Capture the cell that displays the provided text and extract its [X, Y] central coordinate. 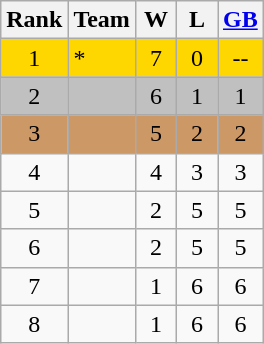
GB [241, 20]
8 [34, 324]
* [102, 58]
0 [196, 58]
W [156, 20]
-- [241, 58]
L [196, 20]
Rank [34, 20]
Team [102, 20]
